Extract the (x, y) coordinate from the center of the cell holding the provided text.  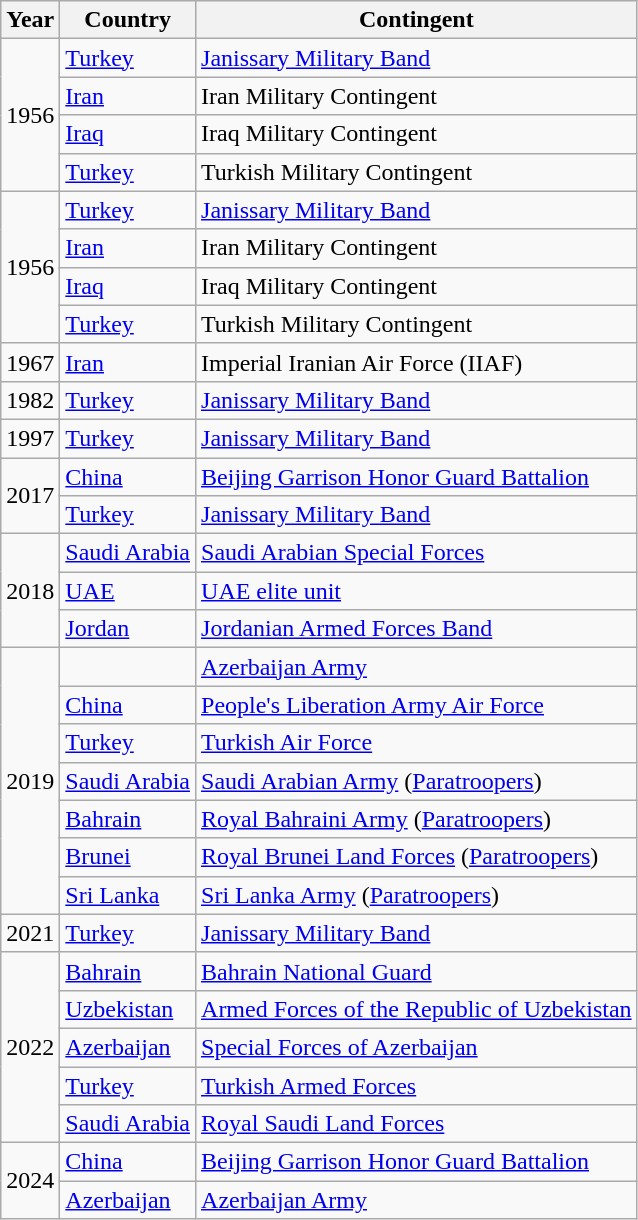
People's Liberation Army Air Force (417, 705)
2018 (30, 591)
2017 (30, 496)
Country (128, 20)
2021 (30, 933)
Royal Bahraini Army (Paratroopers) (417, 819)
Jordan (128, 629)
Turkish Air Force (417, 743)
2022 (30, 1047)
1967 (30, 362)
1997 (30, 438)
Year (30, 20)
Royal Brunei Land Forces (Paratroopers) (417, 857)
Uzbekistan (128, 1009)
Bahrain National Guard (417, 971)
Special Forces of Azerbaijan (417, 1047)
Saudi Arabian Special Forces (417, 553)
Imperial Iranian Air Force (IIAF) (417, 362)
Jordanian Armed Forces Band (417, 629)
Sri Lanka Army (Paratroopers) (417, 895)
Turkish Armed Forces (417, 1085)
1982 (30, 400)
Contingent (417, 20)
2024 (30, 1181)
2019 (30, 781)
Royal Saudi Land Forces (417, 1124)
Brunei (128, 857)
Sri Lanka (128, 895)
UAE (128, 591)
UAE elite unit (417, 591)
Armed Forces of the Republic of Uzbekistan (417, 1009)
Saudi Arabian Army (Paratroopers) (417, 781)
